Determine the (X, Y) coordinate at the center of the cell enclosing the given text.  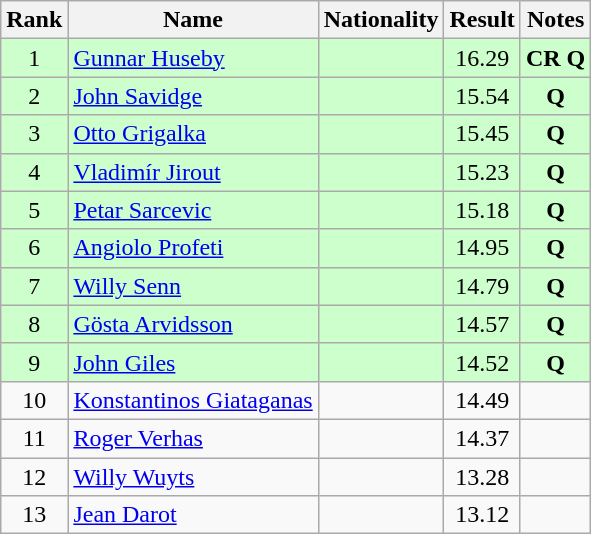
14.49 (482, 400)
Gösta Arvidsson (193, 324)
Otto Grigalka (193, 134)
Angiolo Profeti (193, 248)
Roger Verhas (193, 438)
6 (34, 248)
3 (34, 134)
8 (34, 324)
John Savidge (193, 96)
13.28 (482, 477)
14.95 (482, 248)
7 (34, 286)
15.45 (482, 134)
14.37 (482, 438)
13.12 (482, 515)
15.23 (482, 172)
Rank (34, 20)
15.54 (482, 96)
14.79 (482, 286)
11 (34, 438)
Result (482, 20)
John Giles (193, 362)
14.57 (482, 324)
12 (34, 477)
15.18 (482, 210)
Nationality (381, 20)
5 (34, 210)
1 (34, 58)
Gunnar Huseby (193, 58)
10 (34, 400)
9 (34, 362)
Jean Darot (193, 515)
Petar Sarcevic (193, 210)
Name (193, 20)
Konstantinos Giataganas (193, 400)
Willy Senn (193, 286)
Willy Wuyts (193, 477)
CR Q (555, 58)
Vladimír Jirout (193, 172)
16.29 (482, 58)
Notes (555, 20)
14.52 (482, 362)
13 (34, 515)
2 (34, 96)
4 (34, 172)
